Detect which cell encompasses the target text, then output its (X, Y) center coordinate. 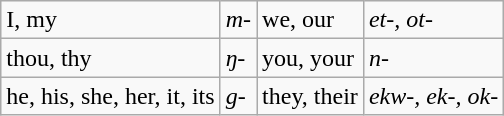
you, your (310, 58)
thou, thy (110, 58)
m- (238, 20)
he, his, she, her, it, its (110, 96)
ekw-, ek-, ok- (433, 96)
I, my (110, 20)
n- (433, 58)
g- (238, 96)
we, our (310, 20)
ŋ- (238, 58)
et-, ot- (433, 20)
they, their (310, 96)
